Locate the cell with the specified text and output its (X, Y) center coordinate. 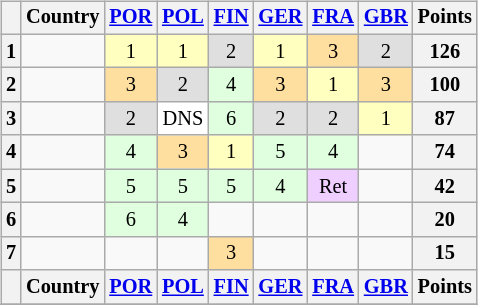
74 (445, 152)
Ret (333, 186)
100 (445, 85)
42 (445, 186)
87 (445, 119)
126 (445, 51)
DNS (183, 119)
7 (11, 253)
20 (445, 220)
15 (445, 253)
